Scan for the cell matching the given text and deliver its [X, Y] coordinate at center. 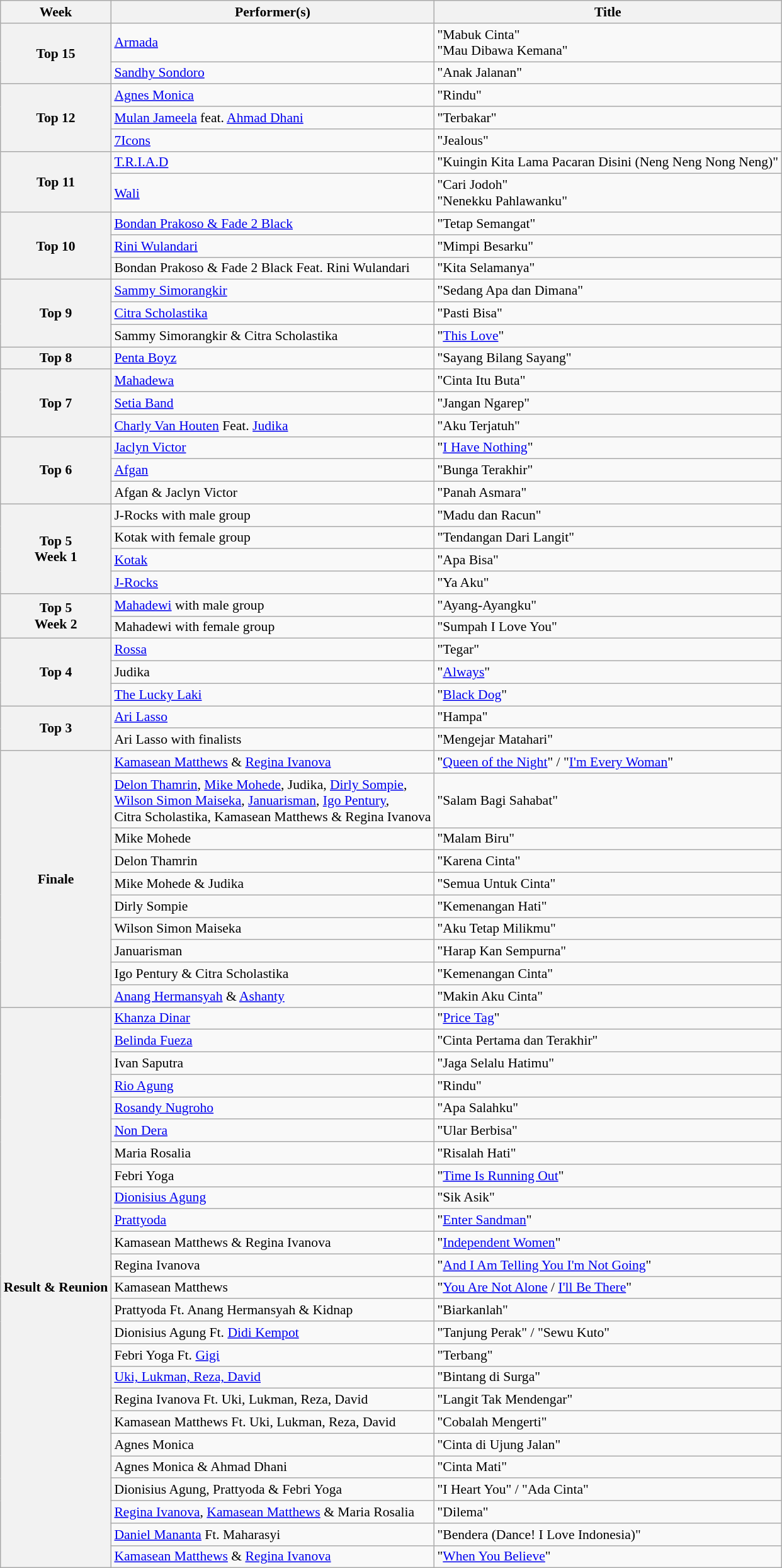
Mike Mohede [272, 839]
"Time Is Running Out" [608, 1176]
Afgan [272, 470]
"Biarkanlah" [608, 1310]
"Bendera (Dance! I Love Indonesia)" [608, 1535]
Top 5 Week 1 [56, 548]
"When You Believe" [608, 1557]
Khanza Dinar [272, 1018]
"Tendangan Dari Langit" [608, 538]
"Cinta Itu Buta" [608, 381]
T.R.I.A.D [272, 162]
"Price Tag" [608, 1018]
Finale [56, 879]
Judika [272, 673]
Mulan Jameela feat. Ahmad Dhani [272, 118]
Igo Pentury & Citra Scholastika [272, 974]
Sammy Simorangkir & Citra Scholastika [272, 336]
Top 8 [56, 358]
Performer(s) [272, 12]
"And I Am Telling You I'm Not Going" [608, 1265]
Regina Ivanova Ft. Uki, Lukman, Reza, David [272, 1400]
Maria Rosalia [272, 1153]
Anang Hermansyah & Ashanty [272, 996]
"Langit Tak Mendengar" [608, 1400]
Bondan Prakoso & Fade 2 Black [272, 224]
"Aku Terjatuh" [608, 426]
Dionisius Agung [272, 1198]
"Kita Selamanya" [608, 268]
Kotak [272, 560]
Armada [272, 43]
"Cari Jodoh""Nenekku Pahlawanku" [608, 193]
Top 3 [56, 728]
Agnes Monica & Ahmad Dhani [272, 1467]
"Bunga Terakhir" [608, 470]
Kamasean Matthews [272, 1288]
"Tanjung Perak" / "Sewu Kuto" [608, 1332]
Rosandy Nugroho [272, 1108]
Top 15 [56, 54]
Dionisius Agung, Prattyoda & Febri Yoga [272, 1490]
"Black Dog" [608, 695]
"I Heart You" / "Ada Cinta" [608, 1490]
Sandhy Sondoro [272, 73]
Week [56, 12]
"Apa Salahku" [608, 1108]
"Karena Cinta" [608, 861]
Top 6 [56, 470]
"Tetap Semangat" [608, 224]
Kamasean Matthews Ft. Uki, Lukman, Reza, David [272, 1423]
J-Rocks [272, 582]
"Sayang Bilang Sayang" [608, 358]
J-Rocks with male group [272, 515]
"Aku Tetap Milikmu" [608, 929]
Top 7 [56, 403]
Delon Thamrin [272, 861]
"Madu dan Racun" [608, 515]
"Terbang" [608, 1355]
Title [608, 12]
"Cinta Pertama dan Terakhir" [608, 1041]
"Kemenangan Cinta" [608, 974]
"This Love" [608, 336]
Mahadewa [272, 381]
Top 11 [56, 181]
"Ayang-Ayangku" [608, 605]
Top 10 [56, 246]
"Ular Berbisa" [608, 1131]
Dirly Sompie [272, 906]
"Makin Aku Cinta" [608, 996]
Ari Lasso with finalists [272, 740]
"Mengejar Matahari" [608, 740]
"Tegar" [608, 650]
Rio Agung [272, 1086]
"Bintang di Surga" [608, 1377]
Mahadewi with female group [272, 627]
Febri Yoga [272, 1176]
Penta Boyz [272, 358]
Uki, Lukman, Reza, David [272, 1377]
"I Have Nothing" [608, 448]
"Risalah Hati" [608, 1153]
Regina Ivanova, Kamasean Matthews & Maria Rosalia [272, 1512]
"Semua Untuk Cinta" [608, 884]
Kotak with female group [272, 538]
Daniel Mananta Ft. Maharasyi [272, 1535]
"Sumpah I Love You" [608, 627]
Jaclyn Victor [272, 448]
7Icons [272, 140]
"Pasti Bisa" [608, 314]
"Queen of the Night" / "I'm Every Woman" [608, 762]
Prattyoda Ft. Anang Hermansyah & Kidnap [272, 1310]
"Independent Women" [608, 1243]
"Cinta di Ujung Jalan" [608, 1445]
"Cobalah Mengerti" [608, 1423]
Top 9 [56, 314]
The Lucky Laki [272, 695]
Citra Scholastika [272, 314]
Januarisman [272, 952]
"Kemenangan Hati" [608, 906]
Setia Band [272, 403]
Wali [272, 193]
"Sik Asik" [608, 1198]
"Jealous" [608, 140]
"Mabuk Cinta""Mau Dibawa Kemana" [608, 43]
"Sedang Apa dan Dimana" [608, 291]
Afgan & Jaclyn Victor [272, 493]
"Harap Kan Sempurna" [608, 952]
Sammy Simorangkir [272, 291]
"Jangan Ngarep" [608, 403]
Mike Mohede & Judika [272, 884]
"Jaga Selalu Hatimu" [608, 1064]
Wilson Simon Maiseka [272, 929]
Dionisius Agung Ft. Didi Kempot [272, 1332]
Rossa [272, 650]
Non Dera [272, 1131]
"Kuingin Kita Lama Pacaran Disini (Neng Neng Nong Neng)" [608, 162]
Result & Reunion [56, 1287]
Ivan Saputra [272, 1064]
Ari Lasso [272, 717]
Top 4 [56, 673]
"Terbakar" [608, 118]
Prattyoda [272, 1220]
"Anak Jalanan" [608, 73]
"You Are Not Alone / I'll Be There" [608, 1288]
Febri Yoga Ft. Gigi [272, 1355]
Belinda Fueza [272, 1041]
Top 5 Week 2 [56, 616]
"Always" [608, 673]
Top 12 [56, 118]
"Mimpi Besarku" [608, 246]
"Apa Bisa" [608, 560]
Rini Wulandari [272, 246]
Regina Ivanova [272, 1265]
"Dilema" [608, 1512]
"Cinta Mati" [608, 1467]
Bondan Prakoso & Fade 2 Black Feat. Rini Wulandari [272, 268]
"Panah Asmara" [608, 493]
"Hampa" [608, 717]
"Ya Aku" [608, 582]
"Salam Bagi Sahabat" [608, 801]
Charly Van Houten Feat. Judika [272, 426]
Mahadewi with male group [272, 605]
"Malam Biru" [608, 839]
"Enter Sandman" [608, 1220]
